Locate the cell with the specified text and output its [X, Y] center coordinate. 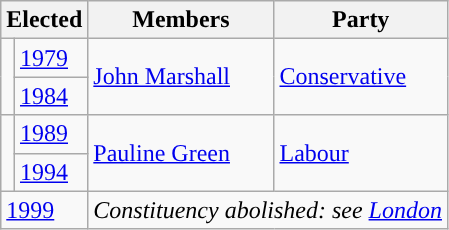
1999 [44, 210]
Pauline Green [181, 153]
Labour [361, 153]
1994 [50, 172]
John Marshall [181, 77]
Elected [44, 20]
Constituency abolished: see London [268, 210]
1989 [50, 134]
1984 [50, 96]
Party [361, 20]
Conservative [361, 77]
1979 [50, 58]
Members [181, 20]
